Provide the [X, Y] coordinate of the cell's center where the given text is located.  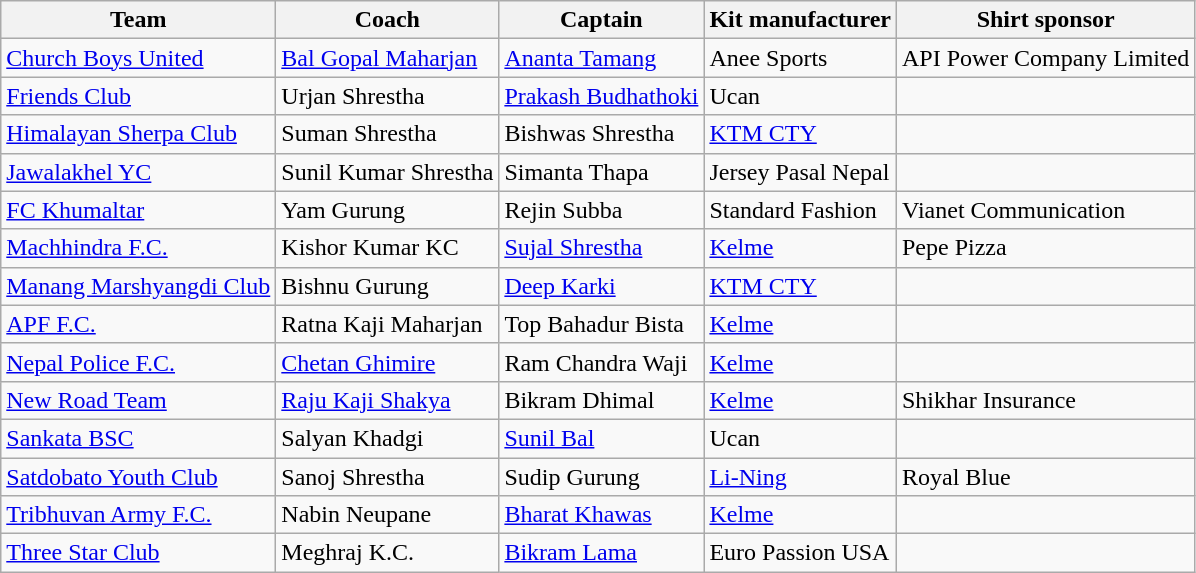
Urjan Shrestha [388, 96]
Sunil Bal [602, 438]
Tribhuvan Army F.C. [138, 515]
Jersey Pasal Nepal [800, 172]
Bal Gopal Maharjan [388, 58]
Captain [602, 20]
Team [138, 20]
Suman Shrestha [388, 134]
Deep Karki [602, 286]
Bharat Khawas [602, 515]
New Road Team [138, 400]
Nabin Neupane [388, 515]
Salyan Khadgi [388, 438]
Raju Kaji Shakya [388, 400]
Bikram Lama [602, 553]
Ananta Tamang [602, 58]
Sunil Kumar Shrestha [388, 172]
Euro Passion USA [800, 553]
Coach [388, 20]
Sujal Shrestha [602, 248]
Sankata BSC [138, 438]
Simanta Thapa [602, 172]
Bishnu Gurung [388, 286]
APF F.C. [138, 324]
Pepe Pizza [1045, 248]
Kishor Kumar KC [388, 248]
API Power Company Limited [1045, 58]
Three Star Club [138, 553]
Shirt sponsor [1045, 20]
Shikhar Insurance [1045, 400]
Nepal Police F.C. [138, 362]
Prakash Budhathoki [602, 96]
Sanoj Shrestha [388, 477]
Li-Ning [800, 477]
Ram Chandra Waji [602, 362]
Royal Blue [1045, 477]
Himalayan Sherpa Club [138, 134]
Machhindra F.C. [138, 248]
Sudip Gurung [602, 477]
Anee Sports [800, 58]
Bishwas Shrestha [602, 134]
Chetan Ghimire [388, 362]
Meghraj K.C. [388, 553]
Vianet Communication [1045, 210]
FC Khumaltar [138, 210]
Church Boys United [138, 58]
Top Bahadur Bista [602, 324]
Rejin Subba [602, 210]
Manang Marshyangdi Club [138, 286]
Friends Club [138, 96]
Ratna Kaji Maharjan [388, 324]
Yam Gurung [388, 210]
Jawalakhel YC [138, 172]
Bikram Dhimal [602, 400]
Satdobato Youth Club [138, 477]
Standard Fashion [800, 210]
Kit manufacturer [800, 20]
